Pinpoint the cell where the given text exists, returning its [X, Y] midpoint coordinate. 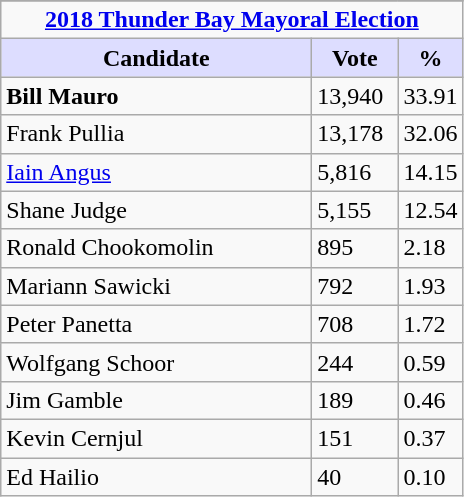
189 [355, 400]
Bill Mauro [156, 96]
0.37 [430, 438]
Candidate [156, 58]
12.54 [430, 210]
0.10 [430, 477]
895 [355, 248]
Mariann Sawicki [156, 286]
1.72 [430, 324]
32.06 [430, 134]
2018 Thunder Bay Mayoral Election [232, 20]
Frank Pullia [156, 134]
Peter Panetta [156, 324]
33.91 [430, 96]
Shane Judge [156, 210]
13,178 [355, 134]
0.46 [430, 400]
Ed Hailio [156, 477]
1.93 [430, 286]
13,940 [355, 96]
14.15 [430, 172]
244 [355, 362]
5,816 [355, 172]
Iain Angus [156, 172]
792 [355, 286]
2.18 [430, 248]
Kevin Cernjul [156, 438]
Ronald Chookomolin [156, 248]
40 [355, 477]
Wolfgang Schoor [156, 362]
0.59 [430, 362]
708 [355, 324]
Vote [355, 58]
% [430, 58]
5,155 [355, 210]
Jim Gamble [156, 400]
151 [355, 438]
